Identify which cell holds the provided text, then report its [X, Y] central coordinate. 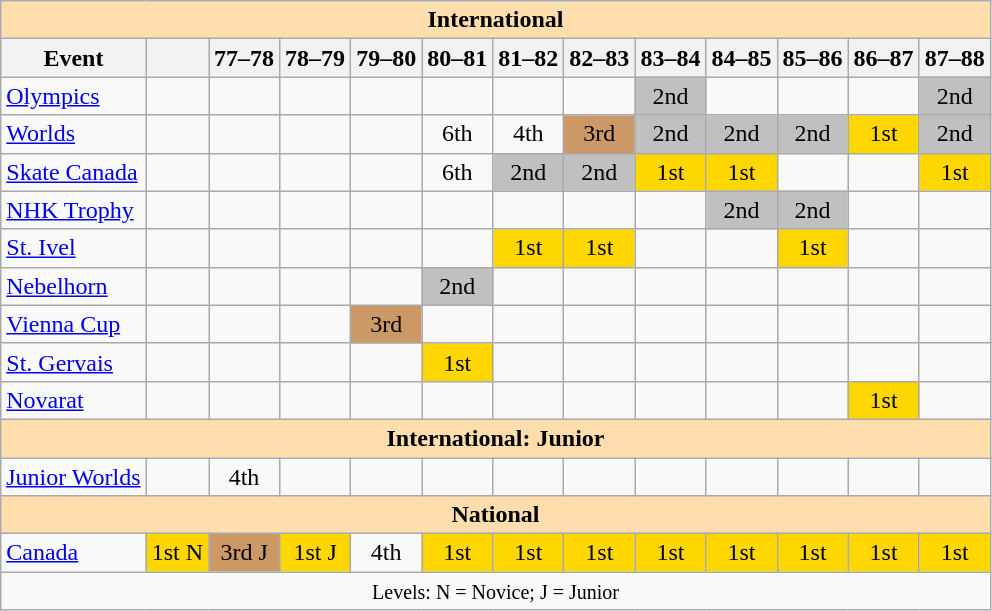
Worlds [74, 134]
3rd J [244, 553]
Nebelhorn [74, 286]
78–79 [316, 58]
NHK Trophy [74, 210]
85–86 [812, 58]
International: Junior [496, 438]
79–80 [386, 58]
1st J [316, 553]
Skate Canada [74, 172]
Olympics [74, 96]
Canada [74, 553]
Levels: N = Novice; J = Junior [496, 591]
St. Ivel [74, 248]
Novarat [74, 400]
Event [74, 58]
Vienna Cup [74, 324]
86–87 [884, 58]
St. Gervais [74, 362]
National [496, 515]
1st N [177, 553]
82–83 [600, 58]
81–82 [528, 58]
International [496, 20]
87–88 [954, 58]
Junior Worlds [74, 477]
80–81 [458, 58]
83–84 [670, 58]
77–78 [244, 58]
84–85 [742, 58]
